Detect which cell encompasses the target text, then output its [X, Y] center coordinate. 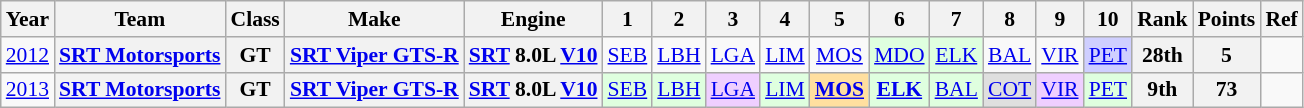
1 [628, 19]
Team [140, 19]
COT [1010, 90]
28th [1162, 55]
2012 [28, 55]
Points [1227, 19]
4 [785, 19]
3 [733, 19]
Class [256, 19]
9th [1162, 90]
Make [374, 19]
6 [900, 19]
2013 [28, 90]
Ref [1281, 19]
10 [1108, 19]
Engine [534, 19]
MDO [900, 55]
8 [1010, 19]
Rank [1162, 19]
73 [1227, 90]
7 [956, 19]
2 [678, 19]
9 [1060, 19]
Year [28, 19]
